Return the [X, Y] coordinate for the center point of the cell that contains the specified text.  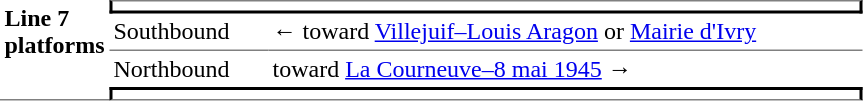
← toward Villejuif–Louis Aragon or Mairie d'Ivry [565, 33]
Northbound [188, 69]
Southbound [188, 33]
Line 7 platforms [54, 50]
toward La Courneuve–8 mai 1945 → [565, 69]
